For the text-containing cell, return its midpoint in (X, Y) coordinate format. 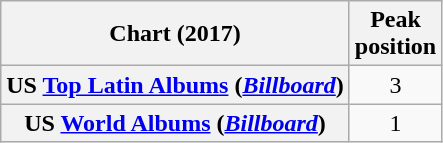
1 (395, 123)
3 (395, 85)
Chart (2017) (176, 34)
US Top Latin Albums (Billboard) (176, 85)
US World Albums (Billboard) (176, 123)
Peakposition (395, 34)
